Output the (x, y) coordinate of the center of the cell containing the given text.  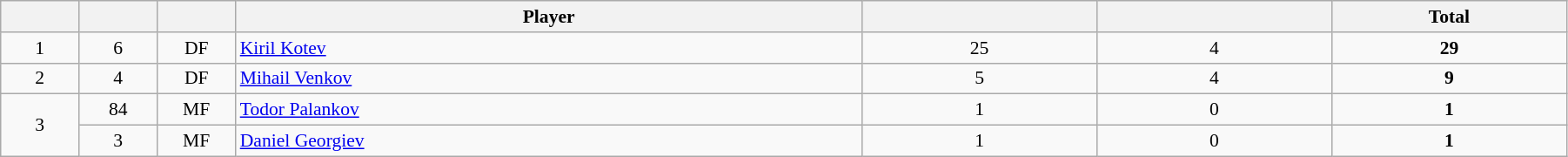
Total (1449, 17)
Daniel Georgiev (549, 141)
9 (1449, 78)
84 (118, 110)
29 (1449, 48)
6 (118, 48)
5 (980, 78)
Player (549, 17)
Mihail Venkov (549, 78)
Todor Palankov (549, 110)
2 (40, 78)
25 (980, 48)
Kiril Kotev (549, 48)
